Pinpoint the cell where the given text exists, returning its [X, Y] midpoint coordinate. 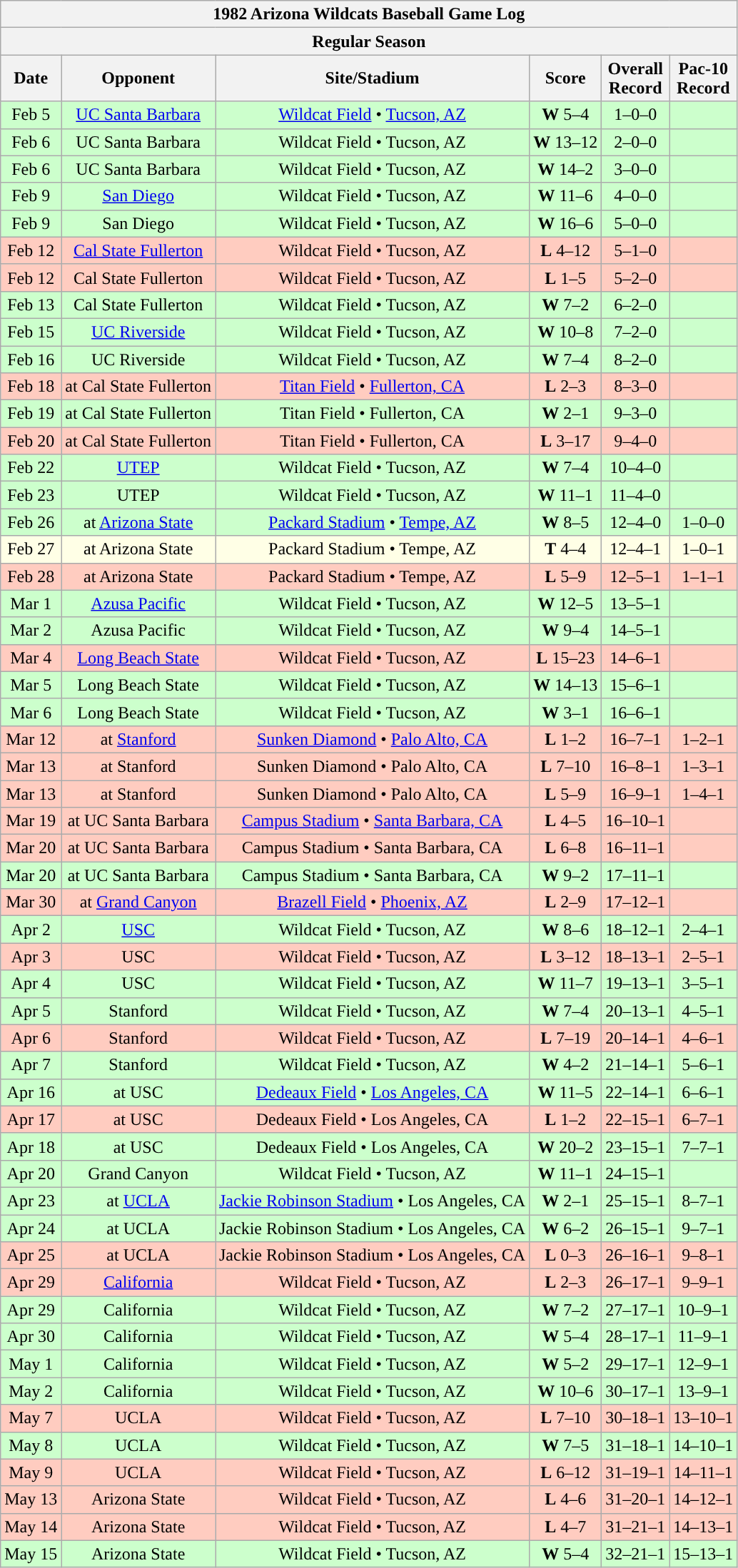
17–11–1 [635, 875]
26–17–1 [635, 1283]
12–9–1 [704, 1364]
May 9 [31, 1472]
L 4–6 [565, 1500]
29–17–1 [635, 1364]
OverallRecord [635, 78]
L 4–7 [565, 1527]
Apr 4 [31, 984]
W 11–5 [565, 1092]
11–9–1 [704, 1337]
W 5–2 [565, 1364]
Apr 25 [31, 1256]
16–10–1 [635, 821]
Apr 23 [31, 1201]
5–1–0 [635, 250]
Feb 27 [31, 549]
14–10–1 [704, 1445]
L 0–3 [565, 1256]
W 13–12 [565, 142]
Apr 30 [31, 1337]
Feb 19 [31, 414]
8–2–0 [635, 359]
Apr 6 [31, 1038]
Apr 7 [31, 1065]
Apr 2 [31, 930]
Mar 12 [31, 739]
9–9–1 [704, 1283]
1–0–1 [704, 549]
20–14–1 [635, 1038]
at Grand Canyon [138, 902]
28–17–1 [635, 1337]
Mar 1 [31, 604]
12–4–1 [635, 549]
32–21–1 [635, 1554]
Regular Season [369, 41]
5–2–0 [635, 278]
May 14 [31, 1527]
W 6–2 [565, 1228]
L 4–5 [565, 821]
W 9–2 [565, 875]
31–18–1 [635, 1445]
9–8–1 [704, 1256]
14–11–1 [704, 1472]
6–2–0 [635, 305]
8–3–0 [635, 387]
L 2–9 [565, 902]
11–4–0 [635, 495]
W 14–13 [565, 685]
6–7–1 [704, 1119]
19–13–1 [635, 984]
16–7–1 [635, 739]
1982 Arizona Wildcats Baseball Game Log [369, 14]
26–16–1 [635, 1256]
12–4–0 [635, 522]
Feb 23 [31, 495]
Pac-10Record [704, 78]
W 9–4 [565, 631]
Brazell Field • Phoenix, AZ [373, 902]
10–9–1 [704, 1310]
May 2 [31, 1391]
Mar 5 [31, 685]
4–6–1 [704, 1038]
Feb 15 [31, 332]
26–15–1 [635, 1228]
4–0–0 [635, 196]
1–2–1 [704, 739]
Opponent [138, 78]
Feb 18 [31, 387]
13–5–1 [635, 604]
W 11–7 [565, 984]
20–13–1 [635, 1011]
16–9–1 [635, 794]
31–21–1 [635, 1527]
Mar 2 [31, 631]
W 10–6 [565, 1391]
May 7 [31, 1418]
W 14–2 [565, 169]
Feb 26 [31, 522]
Apr 16 [31, 1092]
5–0–0 [635, 223]
1–1–1 [704, 576]
Mar 19 [31, 821]
2–0–0 [635, 142]
W 16–6 [565, 223]
Mar 30 [31, 902]
16–6–1 [635, 712]
Score [565, 78]
25–15–1 [635, 1201]
18–13–1 [635, 957]
9–3–0 [635, 414]
L 3–17 [565, 441]
Feb 22 [31, 468]
Apr 17 [31, 1119]
W 10–8 [565, 332]
Apr 18 [31, 1146]
T 4–4 [565, 549]
14–6–1 [635, 658]
1–4–1 [704, 794]
14–12–1 [704, 1500]
L 3–12 [565, 957]
5–6–1 [704, 1065]
16–8–1 [635, 766]
Mar 6 [31, 712]
12–5–1 [635, 576]
L 15–23 [565, 658]
L 6–8 [565, 848]
W 4–2 [565, 1065]
21–14–1 [635, 1065]
17–12–1 [635, 902]
Feb 28 [31, 576]
1–3–1 [704, 766]
May 8 [31, 1445]
6–6–1 [704, 1092]
16–11–1 [635, 848]
10–4–0 [635, 468]
31–20–1 [635, 1500]
13–10–1 [704, 1418]
W 3–1 [565, 712]
L 4–12 [565, 250]
15–13–1 [704, 1554]
8–7–1 [704, 1201]
May 15 [31, 1554]
Apr 3 [31, 957]
31–19–1 [635, 1472]
W 11–6 [565, 196]
23–15–1 [635, 1146]
14–5–1 [635, 631]
15–6–1 [635, 685]
May 1 [31, 1364]
18–12–1 [635, 930]
7–7–1 [704, 1146]
W 7–5 [565, 1445]
Feb 13 [31, 305]
3–0–0 [635, 169]
2–5–1 [704, 957]
Feb 5 [31, 115]
Mar 4 [31, 658]
24–15–1 [635, 1174]
30–18–1 [635, 1418]
Apr 24 [31, 1228]
27–17–1 [635, 1310]
Apr 20 [31, 1174]
L 1–5 [565, 278]
3–5–1 [704, 984]
Feb 16 [31, 359]
W 12–5 [565, 604]
30–17–1 [635, 1391]
4–5–1 [704, 1011]
Grand Canyon [138, 1174]
W 8–5 [565, 522]
W 8–6 [565, 930]
W 20–2 [565, 1146]
L 7–19 [565, 1038]
9–4–0 [635, 441]
Apr 5 [31, 1011]
May 13 [31, 1500]
14–13–1 [704, 1527]
Site/Stadium [373, 78]
22–14–1 [635, 1092]
7–2–0 [635, 332]
Feb 20 [31, 441]
13–9–1 [704, 1391]
Date [31, 78]
2–4–1 [704, 930]
22–15–1 [635, 1119]
L 6–12 [565, 1472]
9–7–1 [704, 1228]
